Find where the given text appears and provide that cell's center as (X, Y) coordinate. 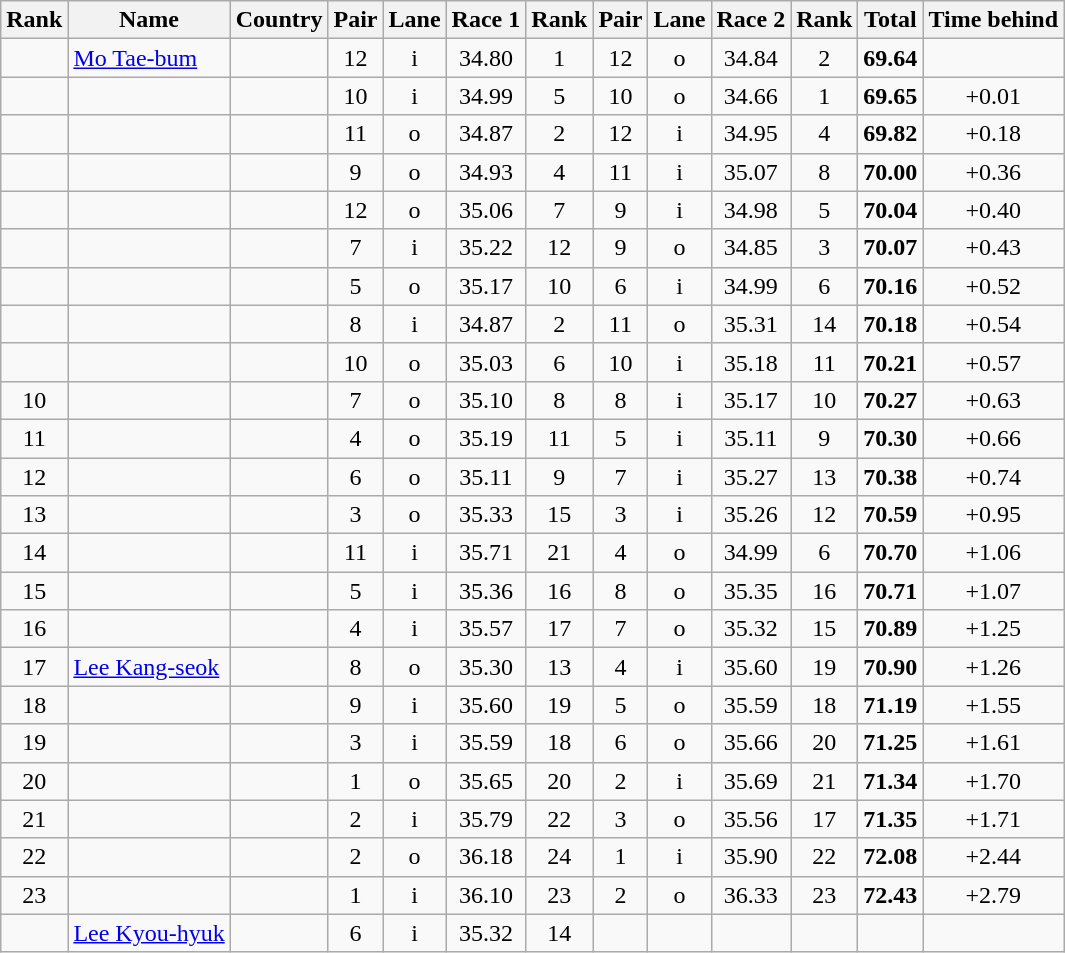
70.04 (890, 210)
35.31 (751, 324)
+0.74 (994, 477)
34.85 (751, 248)
71.34 (890, 781)
Country (279, 20)
35.10 (486, 400)
36.18 (486, 857)
71.35 (890, 819)
Lee Kang-seok (149, 667)
+2.44 (994, 857)
Mo Tae-bum (149, 58)
+1.61 (994, 743)
+2.79 (994, 895)
34.98 (751, 210)
70.71 (890, 591)
35.33 (486, 515)
72.43 (890, 895)
35.07 (751, 172)
34.95 (751, 134)
70.70 (890, 553)
+1.26 (994, 667)
35.36 (486, 591)
34.84 (751, 58)
Time behind (994, 20)
69.64 (890, 58)
35.26 (751, 515)
34.66 (751, 96)
34.93 (486, 172)
+0.57 (994, 362)
35.69 (751, 781)
70.59 (890, 515)
36.10 (486, 895)
69.65 (890, 96)
35.18 (751, 362)
Race 1 (486, 20)
+1.06 (994, 553)
35.71 (486, 553)
+0.01 (994, 96)
69.82 (890, 134)
Name (149, 20)
34.80 (486, 58)
70.90 (890, 667)
35.06 (486, 210)
35.22 (486, 248)
35.27 (751, 477)
+0.54 (994, 324)
+0.36 (994, 172)
+0.40 (994, 210)
70.16 (890, 286)
35.19 (486, 438)
+1.71 (994, 819)
+0.66 (994, 438)
72.08 (890, 857)
+0.95 (994, 515)
70.27 (890, 400)
35.03 (486, 362)
35.56 (751, 819)
Lee Kyou-hyuk (149, 933)
70.30 (890, 438)
71.19 (890, 705)
70.18 (890, 324)
+1.70 (994, 781)
+1.07 (994, 591)
70.21 (890, 362)
35.90 (751, 857)
70.07 (890, 248)
71.25 (890, 743)
35.35 (751, 591)
+0.18 (994, 134)
35.79 (486, 819)
+0.52 (994, 286)
35.65 (486, 781)
+1.55 (994, 705)
70.89 (890, 629)
35.30 (486, 667)
+0.63 (994, 400)
Total (890, 20)
70.00 (890, 172)
+0.43 (994, 248)
70.38 (890, 477)
35.66 (751, 743)
Race 2 (751, 20)
36.33 (751, 895)
+1.25 (994, 629)
24 (560, 857)
35.57 (486, 629)
